Provide the [X, Y] coordinate of the cell's center where the given text is located.  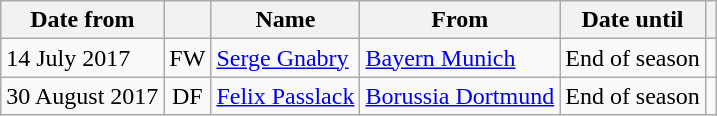
14 July 2017 [82, 58]
Borussia Dortmund [460, 96]
Name [286, 20]
From [460, 20]
Serge Gnabry [286, 58]
Bayern Munich [460, 58]
FW [188, 58]
Date until [633, 20]
Date from [82, 20]
Felix Passlack [286, 96]
30 August 2017 [82, 96]
DF [188, 96]
